Output the (X, Y) coordinate of the center of the cell containing the given text.  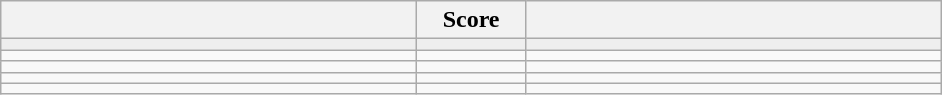
Score (472, 20)
